Return the (x, y) coordinate for the center point of the cell that contains the specified text.  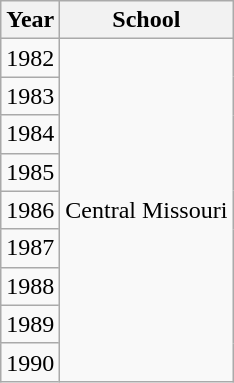
Central Missouri (146, 210)
1989 (30, 324)
1988 (30, 286)
1985 (30, 172)
1983 (30, 96)
1990 (30, 362)
1986 (30, 210)
Year (30, 20)
1984 (30, 134)
1987 (30, 248)
School (146, 20)
1982 (30, 58)
